Extract the (X, Y) coordinate from the center of the cell holding the provided text.  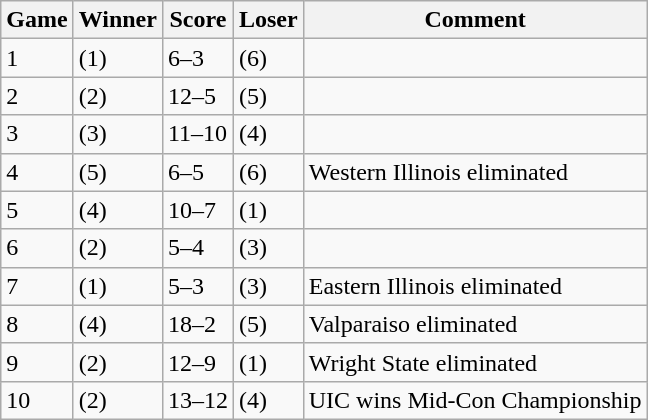
Eastern Illinois eliminated (475, 286)
Wright State eliminated (475, 362)
6 (37, 248)
2 (37, 96)
4 (37, 172)
5 (37, 210)
1 (37, 58)
UIC wins Mid-Con Championship (475, 400)
Score (198, 20)
12–9 (198, 362)
5–3 (198, 286)
5–4 (198, 248)
Western Illinois eliminated (475, 172)
12–5 (198, 96)
Game (37, 20)
7 (37, 286)
10 (37, 400)
8 (37, 324)
6–5 (198, 172)
6–3 (198, 58)
11–10 (198, 134)
10–7 (198, 210)
9 (37, 362)
18–2 (198, 324)
13–12 (198, 400)
Winner (118, 20)
3 (37, 134)
Valparaiso eliminated (475, 324)
Loser (268, 20)
Comment (475, 20)
